Extract the (X, Y) coordinate from the center of the cell holding the provided text.  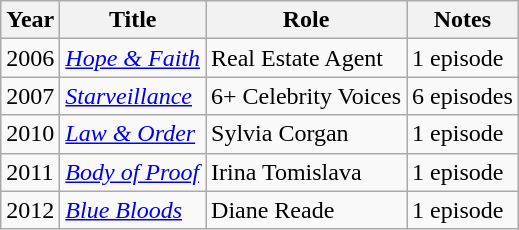
Notes (463, 20)
Body of Proof (133, 172)
Blue Bloods (133, 210)
Hope & Faith (133, 58)
Title (133, 20)
6 episodes (463, 96)
Starveillance (133, 96)
6+ Celebrity Voices (306, 96)
2010 (30, 134)
Diane Reade (306, 210)
Sylvia Corgan (306, 134)
Real Estate Agent (306, 58)
2012 (30, 210)
2007 (30, 96)
2011 (30, 172)
Year (30, 20)
2006 (30, 58)
Role (306, 20)
Law & Order (133, 134)
Irina Tomislava (306, 172)
